Search for the cell housing the specified text and yield its (x, y) center coordinate. 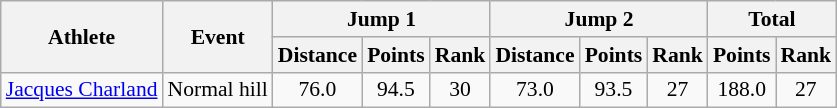
Jump 2 (599, 19)
73.0 (534, 90)
Total (772, 19)
30 (460, 90)
Jacques Charland (82, 90)
Athlete (82, 36)
93.5 (614, 90)
94.5 (396, 90)
188.0 (742, 90)
Jump 1 (382, 19)
76.0 (318, 90)
Event (218, 36)
Normal hill (218, 90)
